Output the [X, Y] coordinate of the center of the cell containing the given text.  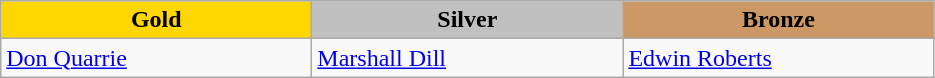
Silver [468, 20]
Gold [156, 20]
Bronze [778, 20]
Edwin Roberts [778, 58]
Marshall Dill [468, 58]
Don Quarrie [156, 58]
